Return the [x, y] coordinate for the center point of the cell that contains the specified text.  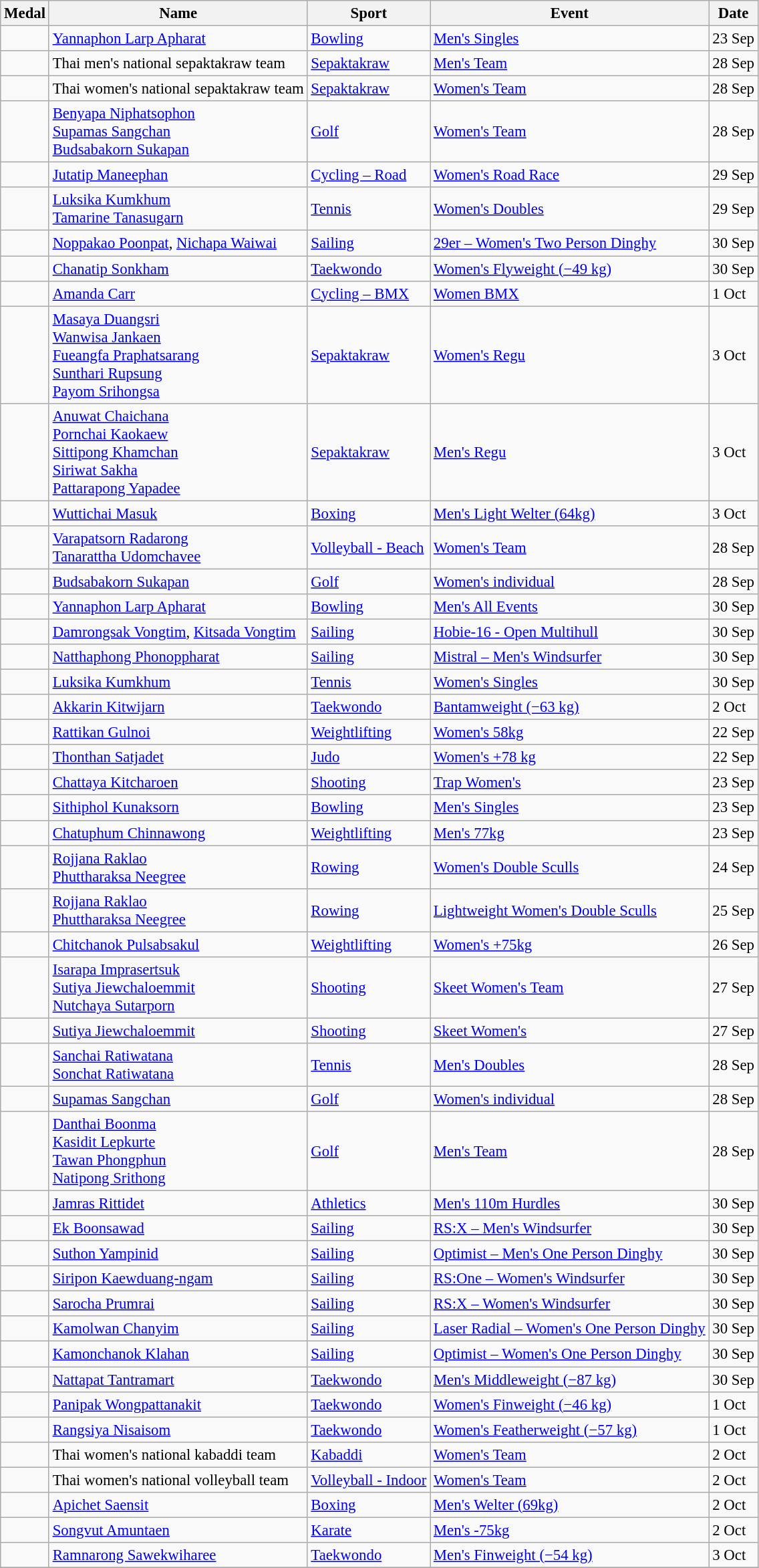
Women's Flyweight (−49 kg) [569, 269]
Volleyball - Beach [369, 548]
Hobie-16 - Open Multihull [569, 632]
Lightweight Women's Double Sculls [569, 910]
25 Sep [734, 910]
Sithiphol Kunaksorn [178, 808]
Women's Finweight (−46 kg) [569, 1404]
Bantamweight (−63 kg) [569, 707]
Kamolwan Chanyim [178, 1329]
Sanchai Ratiwatana Sonchat Ratiwatana [178, 1065]
Isarapa ImprasertsukSutiya Jiewchaloemmit Nutchaya Sutarporn [178, 988]
Thonthan Satjadet [178, 757]
Thai women's national kabaddi team [178, 1454]
Laser Radial – Women's One Person Dinghy [569, 1329]
Skeet Women's Team [569, 988]
Mistral – Men's Windsurfer [569, 657]
Karate [369, 1530]
Cycling – Road [369, 175]
Thai men's national sepaktakraw team [178, 63]
Men's Doubles [569, 1065]
Rattikan Gulnoi [178, 733]
Judo [369, 757]
Chattaya Kitcharoen [178, 783]
Men's Light Welter (64kg) [569, 513]
Trap Women's [569, 783]
Women's Double Sculls [569, 868]
Ramnarong Sawekwiharee [178, 1555]
Chatuphum Chinnawong [178, 833]
Budsabakorn Sukapan [178, 581]
Thai women's national volleyball team [178, 1480]
Women's Doubles [569, 209]
29er – Women's Two Person Dinghy [569, 243]
Nattapat Tantramart [178, 1380]
Rangsiya Nisaisom [178, 1430]
Cycling – BMX [369, 293]
Name [178, 13]
Chitchanok Pulsabsakul [178, 944]
Kamonchanok Klahan [178, 1354]
RS:X – Women's Windsurfer [569, 1304]
Optimist – Women's One Person Dinghy [569, 1354]
Masaya DuangsriWanwisa JankaenFueangfa Praphatsarang Sunthari RupsungPayom Srihongsa [178, 355]
Men's Finweight (−54 kg) [569, 1555]
Amanda Carr [178, 293]
Event [569, 13]
RS:One – Women's Windsurfer [569, 1279]
Women's +78 kg [569, 757]
Men's Regu [569, 452]
Thai women's national sepaktakraw team [178, 89]
Danthai BoonmaKasidit LepkurteTawan PhongphunNatipong Srithong [178, 1151]
Chanatip Sonkham [178, 269]
Women's Featherweight (−57 kg) [569, 1430]
Women's +75kg [569, 944]
Kabaddi [369, 1454]
Men's -75kg [569, 1530]
Men's All Events [569, 607]
RS:X – Men's Windsurfer [569, 1228]
Varapatsorn RadarongTanarattha Udomchavee [178, 548]
Akkarin Kitwijarn [178, 707]
Ek Boonsawad [178, 1228]
Optimist – Men's One Person Dinghy [569, 1254]
Date [734, 13]
Skeet Women's [569, 1031]
Panipak Wongpattanakit [178, 1404]
Women's 58kg [569, 733]
Jamras Rittidet [178, 1204]
24 Sep [734, 868]
Noppakao Poonpat, Nichapa Waiwai [178, 243]
Songvut Amuntaen [178, 1530]
Women BMX [569, 293]
Supamas Sangchan [178, 1099]
Athletics [369, 1204]
26 Sep [734, 944]
Apichet Saensit [178, 1505]
Siripon Kaewduang-ngam [178, 1279]
Men's 77kg [569, 833]
Women's Regu [569, 355]
Sutiya Jiewchaloemmit [178, 1031]
Women's Road Race [569, 175]
Luksika Kumkhum Tamarine Tanasugarn [178, 209]
Men's Middleweight (−87 kg) [569, 1380]
Jutatip Maneephan [178, 175]
Men's Welter (69kg) [569, 1505]
Medal [25, 13]
Men's 110m Hurdles [569, 1204]
Women's Singles [569, 682]
Suthon Yampinid [178, 1254]
Natthaphong Phonoppharat [178, 657]
Luksika Kumkhum [178, 682]
Wuttichai Masuk [178, 513]
Volleyball - Indoor [369, 1480]
Damrongsak Vongtim, Kitsada Vongtim [178, 632]
Benyapa Niphatsophon Supamas Sangchan Budsabakorn Sukapan [178, 132]
Sport [369, 13]
Sarocha Prumrai [178, 1304]
Anuwat ChaichanaPornchai KaokaewSittipong KhamchanSiriwat SakhaPattarapong Yapadee [178, 452]
